Scan for the cell matching the given text and deliver its [x, y] coordinate at center. 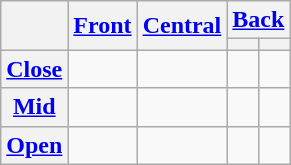
Central [182, 26]
Back [258, 20]
Close [34, 69]
Mid [34, 107]
Front [102, 26]
Open [34, 145]
